Determine the [X, Y] coordinate at the center of the cell enclosing the given text.  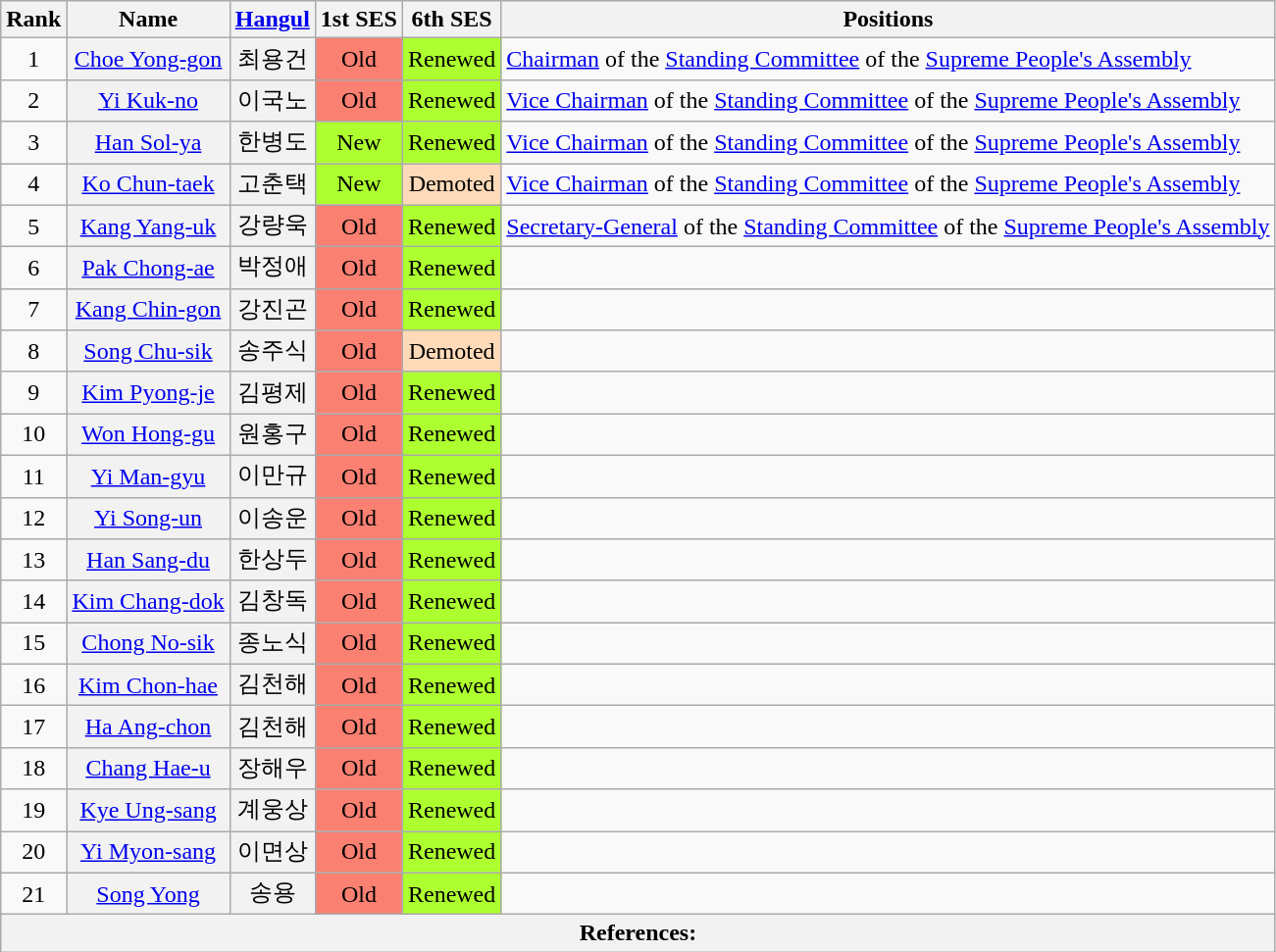
10 [33, 435]
Song Yong [148, 894]
Yi Kuk-no [148, 100]
Won Hong-gu [148, 435]
이만규 [273, 476]
References: [638, 933]
Kye Ung-sang [148, 810]
19 [33, 810]
Ha Ang-chon [148, 727]
Kang Chin-gon [148, 310]
장해우 [273, 769]
6th SES [451, 20]
한상두 [273, 561]
한병도 [273, 143]
Yi Man-gyu [148, 476]
고춘택 [273, 184]
계웅상 [273, 810]
송용 [273, 894]
Song Chu-sik [148, 351]
Rank [33, 20]
이송운 [273, 518]
Han Sang-du [148, 561]
7 [33, 310]
이국노 [273, 100]
Choe Yong-gon [148, 59]
14 [33, 602]
17 [33, 727]
Secretary-General of the Standing Committee of the Supreme People's Assembly [889, 225]
김창독 [273, 602]
15 [33, 643]
21 [33, 894]
최용건 [273, 59]
Kim Chon-hae [148, 684]
8 [33, 351]
강진곤 [273, 310]
Chairman of the Standing Committee of the Supreme People's Assembly [889, 59]
Kim Chang-dok [148, 602]
Chong No-sik [148, 643]
18 [33, 769]
Kang Yang-uk [148, 225]
12 [33, 518]
강량욱 [273, 225]
김평제 [273, 392]
Ko Chun-taek [148, 184]
1st SES [359, 20]
20 [33, 853]
Kim Pyong-je [148, 392]
Pak Chong-ae [148, 269]
박정애 [273, 269]
11 [33, 476]
Name [148, 20]
송주식 [273, 351]
6 [33, 269]
원홍구 [273, 435]
Yi Myon-sang [148, 853]
Hangul [273, 20]
4 [33, 184]
Han Sol-ya [148, 143]
16 [33, 684]
9 [33, 392]
1 [33, 59]
5 [33, 225]
종노식 [273, 643]
Positions [889, 20]
3 [33, 143]
13 [33, 561]
Yi Song-un [148, 518]
Chang Hae-u [148, 769]
2 [33, 100]
이면상 [273, 853]
